Pinpoint the cell where the given text exists, returning its (X, Y) midpoint coordinate. 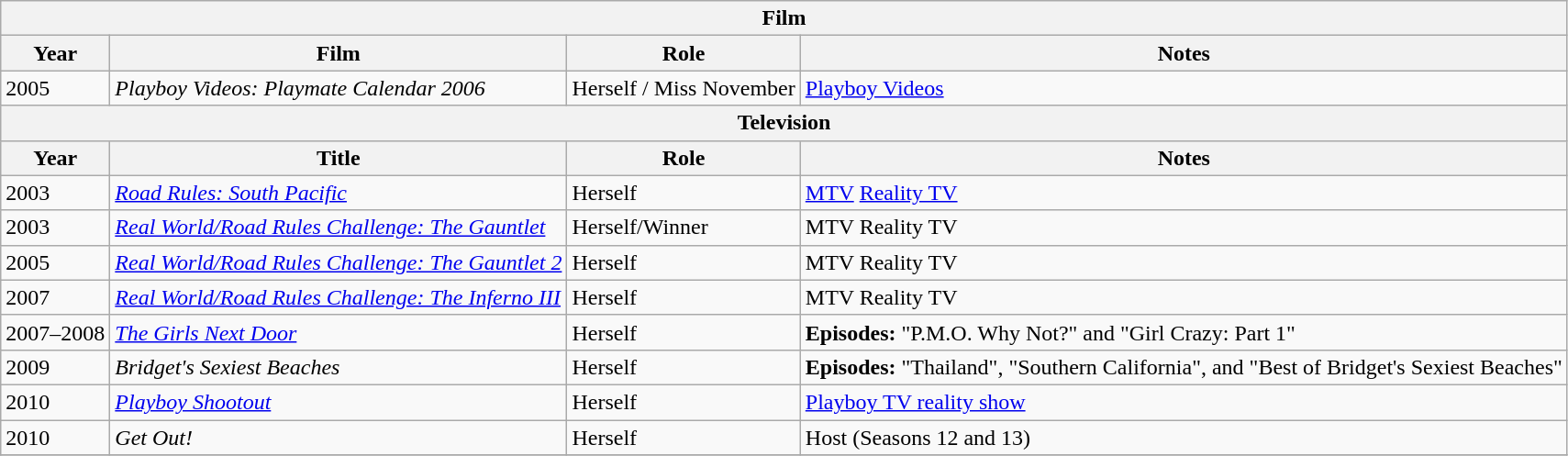
Episodes: "Thailand", "Southern California", and "Best of Bridget's Sexiest Beaches" (1184, 367)
Episodes: "P.M.O. Why Not?" and "Girl Crazy: Part 1" (1184, 332)
Road Rules: South Pacific (339, 193)
Playboy Videos (1184, 88)
Playboy Videos: Playmate Calendar 2006 (339, 88)
Get Out! (339, 438)
Herself/Winner (684, 228)
Television (784, 123)
Herself / Miss November (684, 88)
Real World/Road Rules Challenge: The Inferno III (339, 297)
Real World/Road Rules Challenge: The Gauntlet (339, 228)
Playboy TV reality show (1184, 402)
Host (Seasons 12 and 13) (1184, 438)
2009 (55, 367)
Bridget's Sexiest Beaches (339, 367)
Title (339, 158)
The Girls Next Door (339, 332)
2007 (55, 297)
2007–2008 (55, 332)
Real World/Road Rules Challenge: The Gauntlet 2 (339, 262)
Playboy Shootout (339, 402)
